Pinpoint the cell where the given text exists, returning its (x, y) midpoint coordinate. 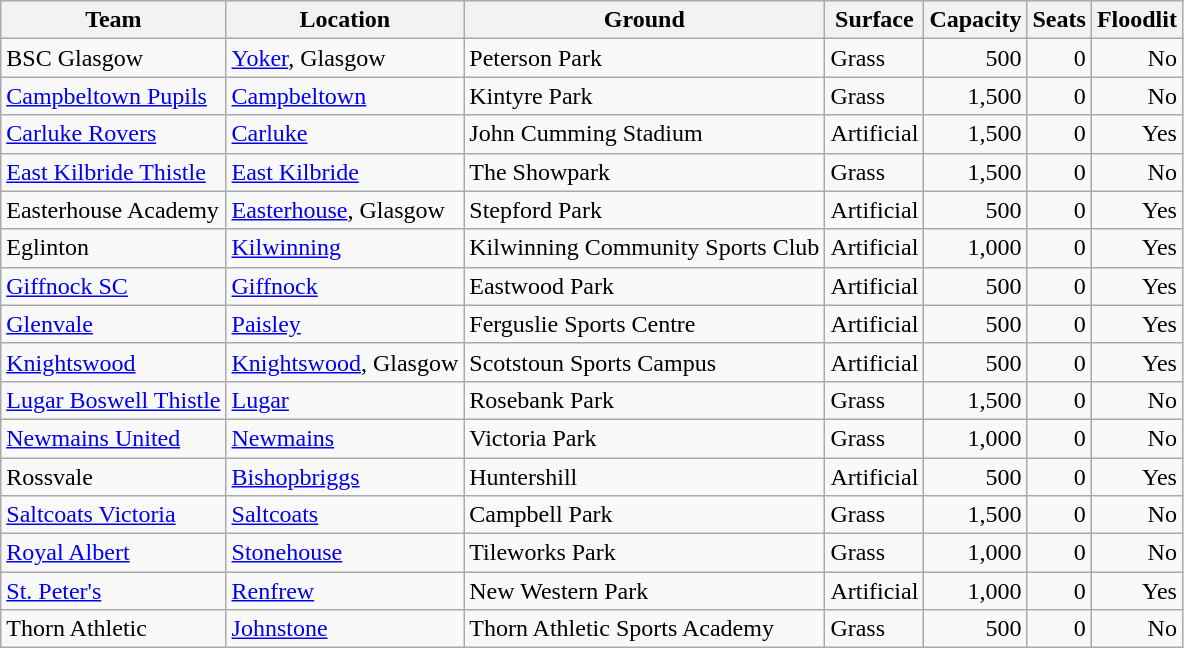
Kilwinning Community Sports Club (644, 248)
Ferguslie Sports Centre (644, 324)
Peterson Park (644, 58)
East Kilbride (345, 172)
Surface (874, 20)
Giffnock (345, 286)
Ground (644, 20)
Royal Albert (114, 553)
Giffnock SC (114, 286)
Newmains (345, 438)
BSC Glasgow (114, 58)
Carluke Rovers (114, 134)
Knightswood, Glasgow (345, 362)
East Kilbride Thistle (114, 172)
Glenvale (114, 324)
Johnstone (345, 629)
Stonehouse (345, 553)
Tileworks Park (644, 553)
Campbell Park (644, 515)
Carluke (345, 134)
Easterhouse Academy (114, 210)
Campbeltown (345, 96)
Victoria Park (644, 438)
Newmains United (114, 438)
Eglinton (114, 248)
Kilwinning (345, 248)
Floodlit (1136, 20)
Paisley (345, 324)
Lugar (345, 400)
Renfrew (345, 591)
Lugar Boswell Thistle (114, 400)
Easterhouse, Glasgow (345, 210)
New Western Park (644, 591)
Knightswood (114, 362)
St. Peter's (114, 591)
Scotstoun Sports Campus (644, 362)
The Showpark (644, 172)
Thorn Athletic Sports Academy (644, 629)
Seats (1059, 20)
Huntershill (644, 477)
Rossvale (114, 477)
Saltcoats (345, 515)
Thorn Athletic (114, 629)
Stepford Park (644, 210)
Saltcoats Victoria (114, 515)
Eastwood Park (644, 286)
John Cumming Stadium (644, 134)
Yoker, Glasgow (345, 58)
Rosebank Park (644, 400)
Location (345, 20)
Team (114, 20)
Campbeltown Pupils (114, 96)
Bishopbriggs (345, 477)
Capacity (976, 20)
Kintyre Park (644, 96)
